Determine the [x, y] coordinate at the center of the cell enclosing the given text.  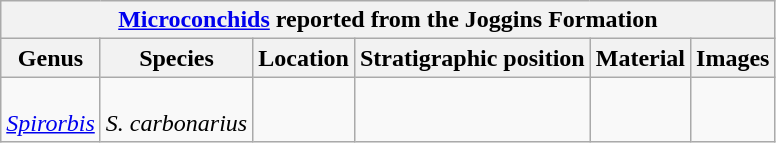
Images [733, 58]
Genus [51, 58]
Stratigraphic position [472, 58]
S. carbonarius [176, 110]
Material [640, 58]
Location [304, 58]
Microconchids reported from the Joggins Formation [388, 20]
Species [176, 58]
Spirorbis [51, 110]
